From the cell containing the given text, extract its center point as [X, Y] coordinate. 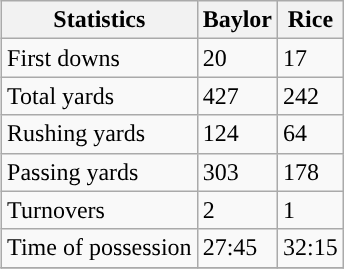
First downs [100, 58]
Rice [311, 20]
20 [237, 58]
27:45 [237, 248]
303 [237, 172]
Statistics [100, 20]
32:15 [311, 248]
Time of possession [100, 248]
Total yards [100, 96]
Turnovers [100, 210]
Baylor [237, 20]
178 [311, 172]
17 [311, 58]
242 [311, 96]
124 [237, 134]
64 [311, 134]
2 [237, 210]
Rushing yards [100, 134]
Passing yards [100, 172]
427 [237, 96]
1 [311, 210]
